Detect which cell encompasses the target text, then output its (x, y) center coordinate. 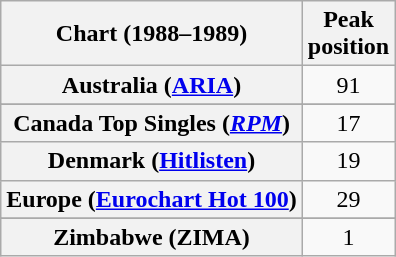
Canada Top Singles (RPM) (152, 123)
Australia (ARIA) (152, 85)
Peakposition (348, 34)
1 (348, 237)
29 (348, 199)
Chart (1988–1989) (152, 34)
Europe (Eurochart Hot 100) (152, 199)
Denmark (Hitlisten) (152, 161)
91 (348, 85)
17 (348, 123)
19 (348, 161)
Zimbabwe (ZIMA) (152, 237)
